Find where the given text appears and provide that cell's center as (X, Y) coordinate. 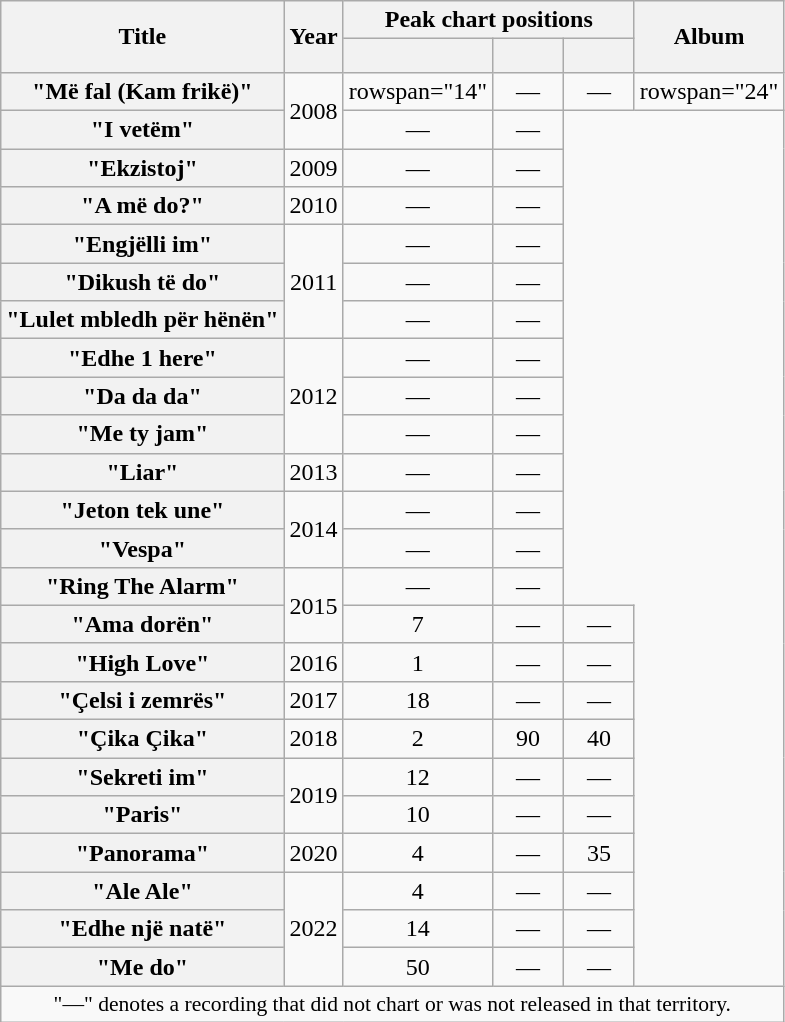
2014 (314, 529)
"Engjëlli im" (142, 244)
2022 (314, 929)
"Ale Ale" (142, 891)
14 (418, 929)
"A më do?" (142, 206)
"Da da da" (142, 396)
10 (418, 815)
12 (418, 777)
"Më fal (Kam frikë)" (142, 91)
35 (598, 853)
"Lulet mbledh për hënën" (142, 320)
2016 (314, 662)
2008 (314, 110)
2019 (314, 796)
"Liar" (142, 472)
7 (418, 624)
2020 (314, 853)
"—" denotes a recording that did not chart or was not released in that territory. (392, 1004)
"Çelsi i zemrës" (142, 700)
"Me do" (142, 967)
2015 (314, 605)
Album (709, 37)
"Ring The Alarm" (142, 586)
"Me ty jam" (142, 434)
Year (314, 37)
"Panorama" (142, 853)
2009 (314, 168)
rowspan="24" (709, 91)
90 (528, 739)
Peak chart positions (488, 20)
2018 (314, 739)
"Jeton tek une" (142, 510)
"Çika Çika" (142, 739)
18 (418, 700)
"Edhe 1 here" (142, 358)
50 (418, 967)
2 (418, 739)
"I vetëm" (142, 130)
Title (142, 37)
1 (418, 662)
"Sekreti im" (142, 777)
40 (598, 739)
2013 (314, 472)
rowspan="14" (418, 91)
2012 (314, 396)
"Vespa" (142, 548)
"Paris" (142, 815)
"Ekzistoj" (142, 168)
2017 (314, 700)
"Ama dorën" (142, 624)
2011 (314, 282)
"Dikush të do" (142, 282)
"High Love" (142, 662)
2010 (314, 206)
"Edhe një natë" (142, 929)
